Return the (X, Y) coordinate for the center point of the cell that contains the specified text.  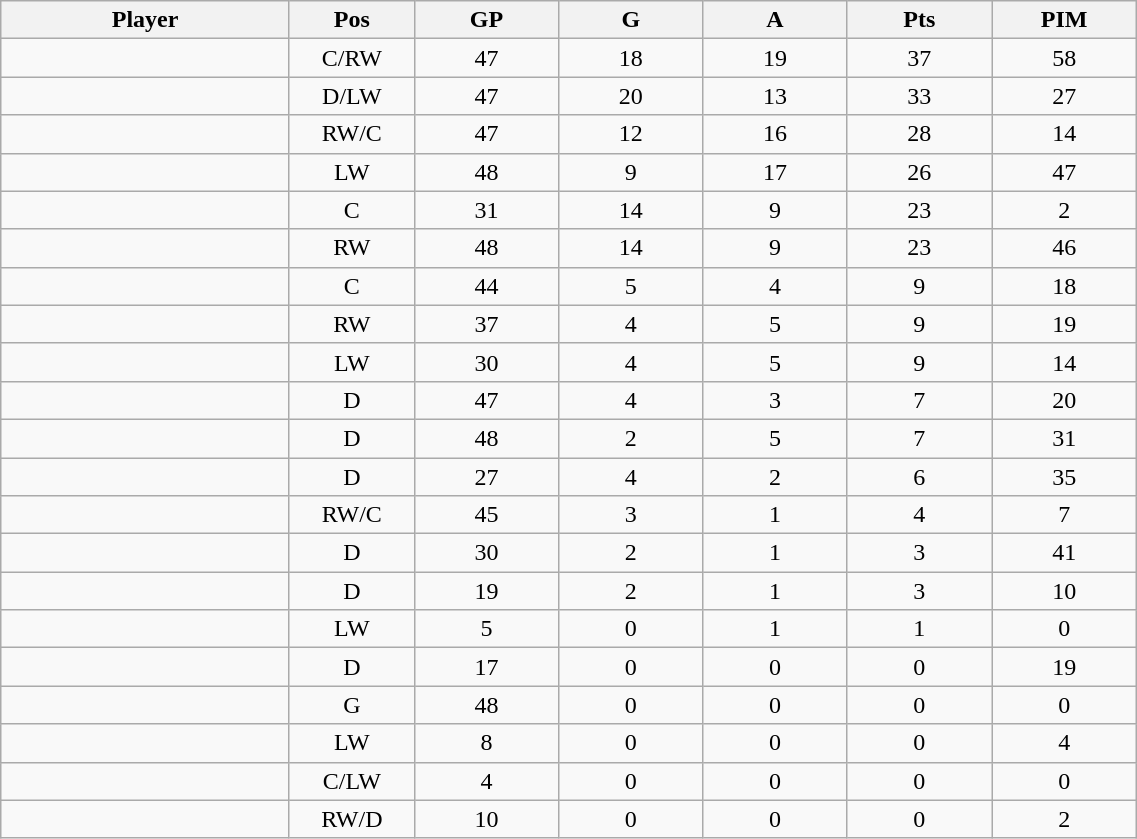
44 (486, 286)
Player (146, 20)
45 (486, 515)
6 (919, 477)
RW/D (352, 819)
8 (486, 743)
Pos (352, 20)
46 (1064, 248)
26 (919, 172)
16 (775, 134)
33 (919, 96)
GP (486, 20)
41 (1064, 553)
Pts (919, 20)
C/LW (352, 781)
13 (775, 96)
D/LW (352, 96)
A (775, 20)
PIM (1064, 20)
C/RW (352, 58)
28 (919, 134)
35 (1064, 477)
12 (631, 134)
58 (1064, 58)
